Find where the given text appears and provide that cell's center as (x, y) coordinate. 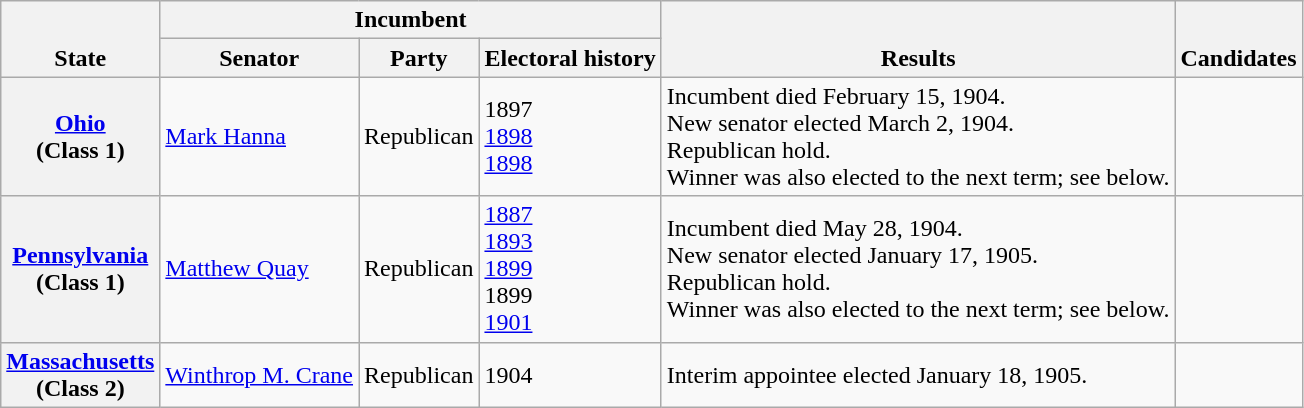
Incumbent died May 28, 1904.New senator elected January 17, 1905.Republican hold.Winner was also elected to the next term; see below. (918, 269)
Winthrop M. Crane (260, 374)
1897 1898 1898 (570, 136)
Incumbent died February 15, 1904.New senator elected March 2, 1904.Republican hold.Winner was also elected to the next term; see below. (918, 136)
Interim appointee elected January 18, 1905. (918, 374)
Massachusetts(Class 2) (80, 374)
Party (419, 58)
Pennsylvania(Class 1) (80, 269)
Matthew Quay (260, 269)
State (80, 39)
1904 (570, 374)
Results (918, 39)
188718931899 1899 1901 (570, 269)
Electoral history (570, 58)
Incumbent (410, 20)
Mark Hanna (260, 136)
Candidates (1238, 39)
Senator (260, 58)
Ohio(Class 1) (80, 136)
